Scan for the cell matching the given text and deliver its [x, y] coordinate at center. 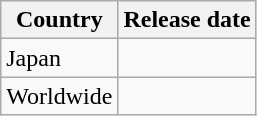
Release date [187, 20]
Japan [60, 58]
Country [60, 20]
Worldwide [60, 96]
